Provide the [X, Y] coordinate of the cell's center where the given text is located.  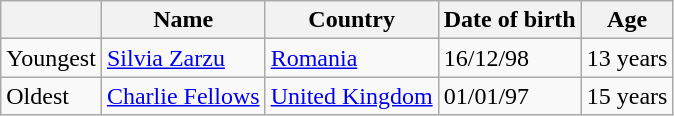
Romania [352, 58]
01/01/97 [510, 96]
Country [352, 20]
Youngest [52, 58]
United Kingdom [352, 96]
Charlie Fellows [183, 96]
Oldest [52, 96]
16/12/98 [510, 58]
13 years [627, 58]
Silvia Zarzu [183, 58]
Date of birth [510, 20]
Age [627, 20]
Name [183, 20]
15 years [627, 96]
